Provide the (X, Y) coordinate of the cell's center where the given text is located.  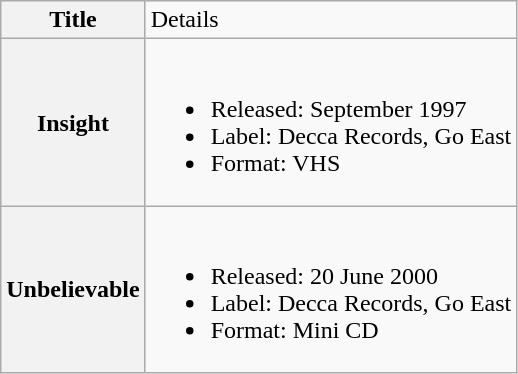
Unbelievable (73, 290)
Released: September 1997Label: Decca Records, Go EastFormat: VHS (331, 122)
Insight (73, 122)
Title (73, 20)
Released: 20 June 2000Label: Decca Records, Go EastFormat: Mini CD (331, 290)
Details (331, 20)
